Output the (x, y) coordinate of the center of the cell containing the given text.  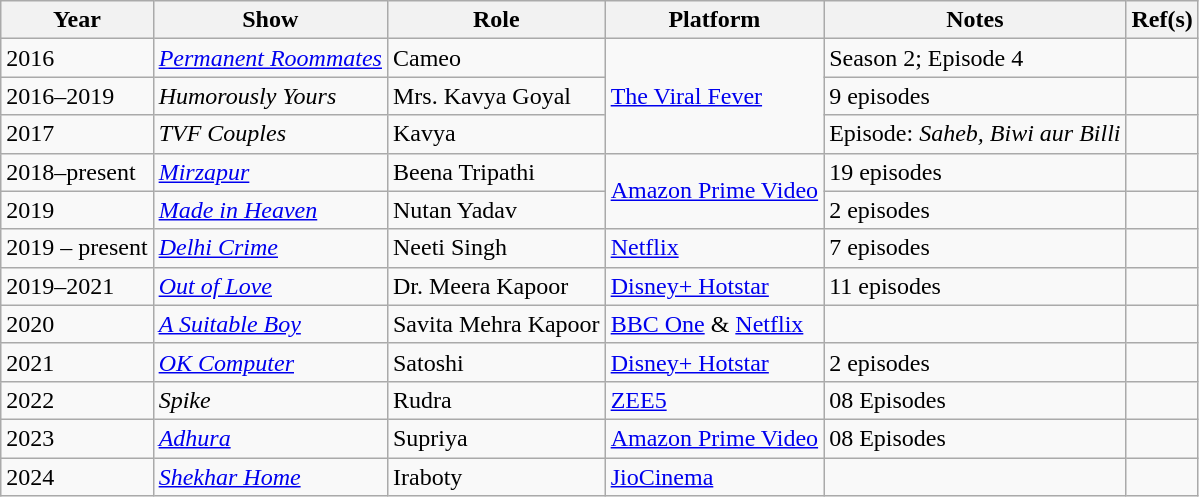
Iraboty (496, 477)
Ref(s) (1162, 20)
A Suitable Boy (270, 324)
Adhura (270, 438)
2022 (77, 400)
2024 (77, 477)
Rudra (496, 400)
Satoshi (496, 362)
Notes (975, 20)
Cameo (496, 58)
Platform (714, 20)
Season 2; Episode 4 (975, 58)
2018–present (77, 172)
TVF Couples (270, 134)
JioCinema (714, 477)
Spike (270, 400)
2021 (77, 362)
Savita Mehra Kapoor (496, 324)
Netflix (714, 248)
ZEE5 (714, 400)
Role (496, 20)
Shekhar Home (270, 477)
2019 (77, 210)
2019–2021 (77, 286)
Mirzapur (270, 172)
Out of Love (270, 286)
2017 (77, 134)
Neeti Singh (496, 248)
Episode: Saheb, Biwi aur Billi (975, 134)
Dr. Meera Kapoor (496, 286)
Permanent Roommates (270, 58)
2023 (77, 438)
OK Computer (270, 362)
Year (77, 20)
11 episodes (975, 286)
Mrs. Kavya Goyal (496, 96)
7 episodes (975, 248)
Nutan Yadav (496, 210)
2016 (77, 58)
The Viral Fever (714, 96)
Humorously Yours (270, 96)
Show (270, 20)
2020 (77, 324)
Supriya (496, 438)
Kavya (496, 134)
Made in Heaven (270, 210)
Delhi Crime (270, 248)
BBC One & Netflix (714, 324)
2016–2019 (77, 96)
2019 – present (77, 248)
19 episodes (975, 172)
9 episodes (975, 96)
Beena Tripathi (496, 172)
